Detect which cell encompasses the target text, then output its (x, y) center coordinate. 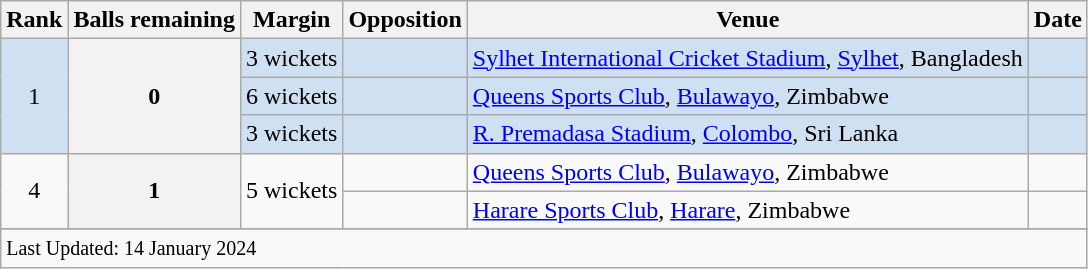
Date (1058, 20)
0 (154, 96)
4 (34, 191)
Venue (748, 20)
6 wickets (291, 96)
Opposition (405, 20)
Margin (291, 20)
Sylhet International Cricket Stadium, Sylhet, Bangladesh (748, 58)
Harare Sports Club, Harare, Zimbabwe (748, 210)
R. Premadasa Stadium, Colombo, Sri Lanka (748, 134)
5 wickets (291, 191)
Last Updated: 14 January 2024 (544, 248)
Rank (34, 20)
Balls remaining (154, 20)
